For the text-containing cell, return its midpoint in (x, y) coordinate format. 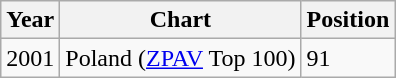
Year (30, 20)
Chart (180, 20)
Position (348, 20)
2001 (30, 58)
91 (348, 58)
Poland (ZPAV Top 100) (180, 58)
